Capture the cell that displays the provided text and extract its (x, y) central coordinate. 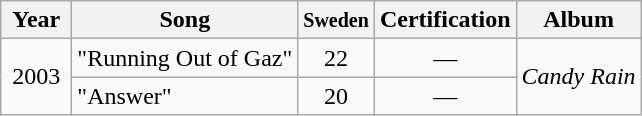
Song (185, 20)
Sweden (336, 20)
2003 (36, 77)
"Answer" (185, 96)
Album (578, 20)
22 (336, 58)
Candy Rain (578, 77)
Certification (445, 20)
Year (36, 20)
20 (336, 96)
"Running Out of Gaz" (185, 58)
